Return the [X, Y] coordinate for the center point of the cell that contains the specified text.  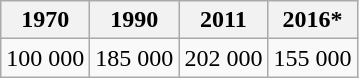
1970 [46, 20]
202 000 [224, 58]
1990 [134, 20]
2016* [312, 20]
2011 [224, 20]
185 000 [134, 58]
100 000 [46, 58]
155 000 [312, 58]
